Identify which cell holds the provided text, then report its [x, y] central coordinate. 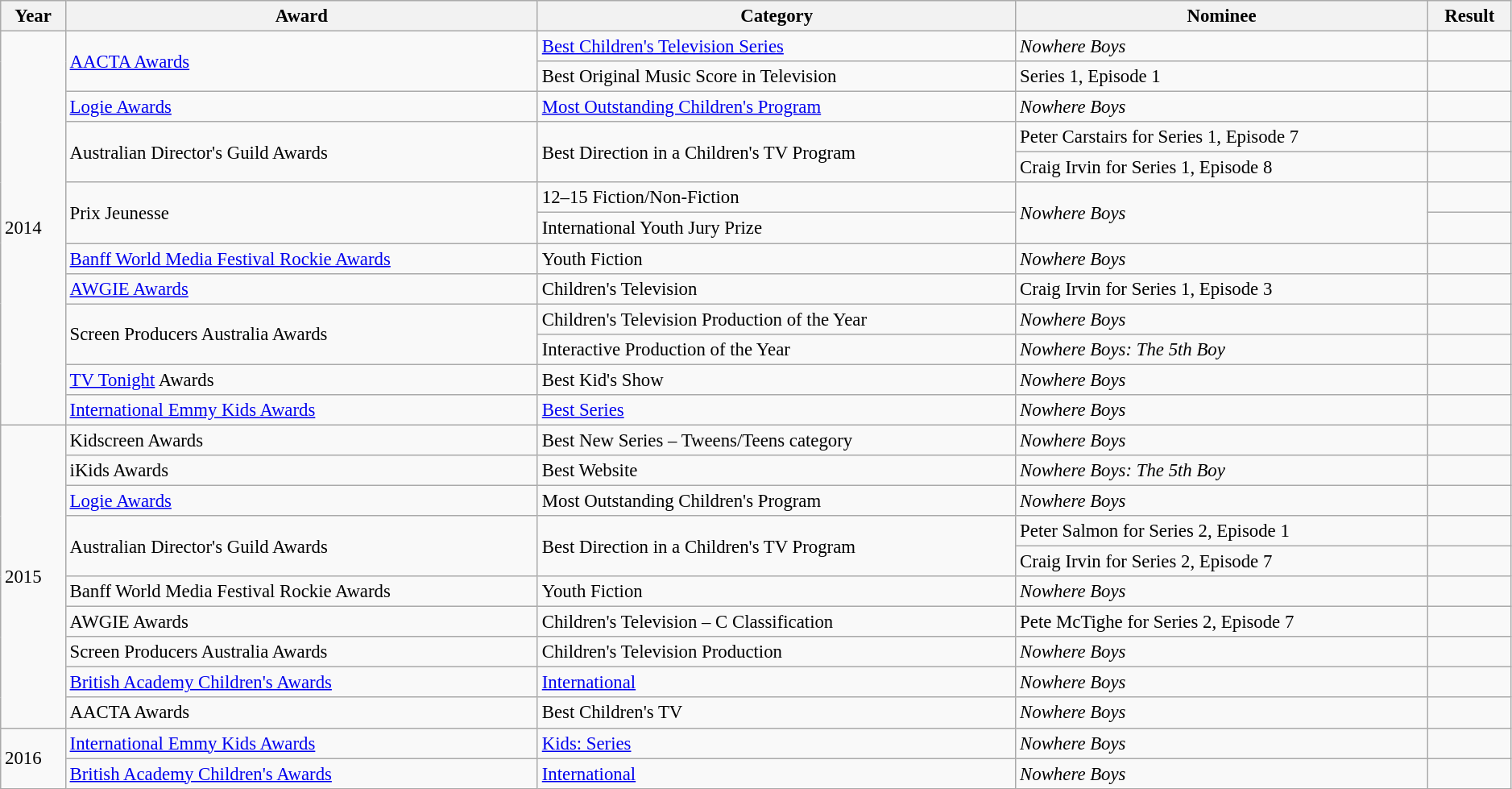
International Youth Jury Prize [777, 228]
Nominee [1221, 16]
Result [1469, 16]
Best Kid's Show [777, 380]
12–15 Fiction/Non-Fiction [777, 197]
2015 [34, 576]
iKids Awards [301, 471]
Peter Carstairs for Series 1, Episode 7 [1221, 137]
Best Children's TV [777, 713]
Craig Irvin for Series 1, Episode 8 [1221, 168]
Kids: Series [777, 743]
Children's Television [777, 289]
Children's Television Production of the Year [777, 319]
2014 [34, 229]
Best Series [777, 410]
Kidscreen Awards [301, 440]
2016 [34, 758]
Prix Jeunesse [301, 213]
Series 1, Episode 1 [1221, 77]
Year [34, 16]
Children's Television Production [777, 652]
Pete McTighe for Series 2, Episode 7 [1221, 622]
Peter Salmon for Series 2, Episode 1 [1221, 531]
Best Children's Television Series [777, 47]
Interactive Production of the Year [777, 349]
TV Tonight Awards [301, 380]
Best Original Music Score in Television [777, 77]
Children's Television – C Classification [777, 622]
Award [301, 16]
Best Website [777, 471]
Category [777, 16]
Best New Series – Tweens/Teens category [777, 440]
Craig Irvin for Series 1, Episode 3 [1221, 289]
Craig Irvin for Series 2, Episode 7 [1221, 562]
